Output the [X, Y] coordinate of the center of the cell containing the given text.  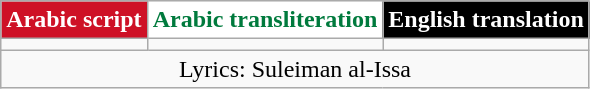
Arabic transliteration [265, 20]
Lyrics: Suleiman al-Issa [296, 69]
English translation [486, 20]
Arabic script [74, 20]
